Search for the cell housing the specified text and yield its [X, Y] center coordinate. 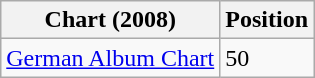
50 [267, 58]
Chart (2008) [110, 20]
Position [267, 20]
German Album Chart [110, 58]
